Search for the cell housing the specified text and yield its [x, y] center coordinate. 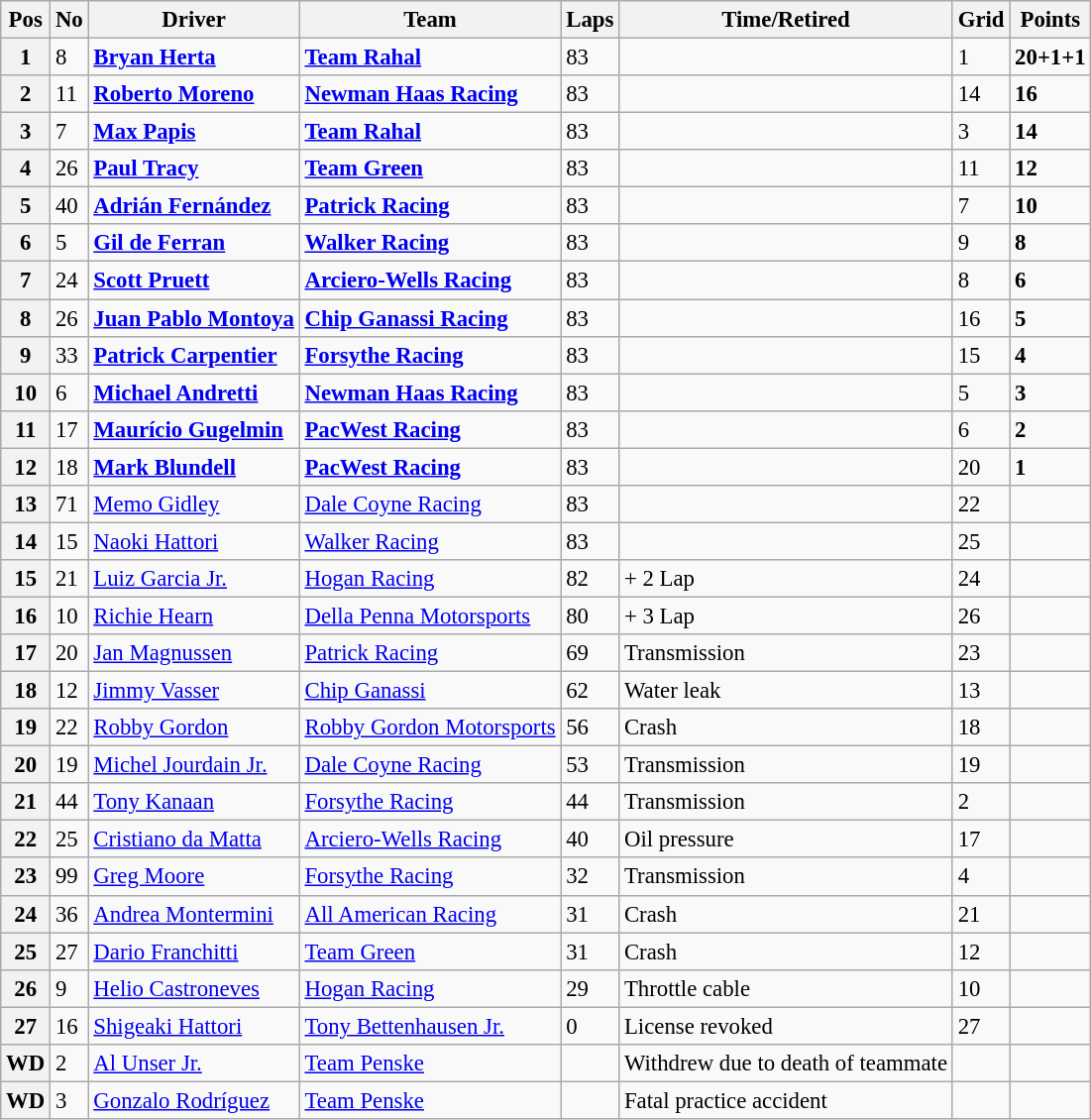
80 [591, 616]
Cristiano da Matta [194, 840]
20+1+1 [1050, 57]
Michael Andretti [194, 392]
Adrián Fernández [194, 206]
32 [591, 877]
Dario Franchitti [194, 952]
Laps [591, 20]
33 [69, 355]
71 [69, 504]
56 [591, 728]
Naoki Hattori [194, 541]
Shigeaki Hattori [194, 1026]
Mark Blundell [194, 467]
Gonzalo Rodríguez [194, 1100]
Chip Ganassi [430, 691]
Patrick Carpentier [194, 355]
Points [1050, 20]
53 [591, 765]
Chip Ganassi Racing [430, 318]
0 [591, 1026]
Grid [981, 20]
Team [430, 20]
82 [591, 579]
Fatal practice accident [787, 1100]
Withdrew due to death of teammate [787, 1064]
Maurício Gugelmin [194, 429]
Bryan Herta [194, 57]
No [69, 20]
Al Unser Jr. [194, 1064]
Juan Pablo Montoya [194, 318]
Michel Jourdain Jr. [194, 765]
Robby Gordon Motorsports [430, 728]
29 [591, 988]
Pos [26, 20]
Tony Kanaan [194, 802]
Jimmy Vasser [194, 691]
Memo Gidley [194, 504]
Oil pressure [787, 840]
Gil de Ferran [194, 243]
69 [591, 653]
Max Papis [194, 132]
Della Penna Motorsports [430, 616]
+ 2 Lap [787, 579]
Helio Castroneves [194, 988]
Luiz Garcia Jr. [194, 579]
Tony Bettenhausen Jr. [430, 1026]
Roberto Moreno [194, 94]
62 [591, 691]
Time/Retired [787, 20]
Robby Gordon [194, 728]
Paul Tracy [194, 168]
Andrea Montermini [194, 914]
Driver [194, 20]
Scott Pruett [194, 280]
Water leak [787, 691]
36 [69, 914]
License revoked [787, 1026]
Jan Magnussen [194, 653]
99 [69, 877]
Richie Hearn [194, 616]
Greg Moore [194, 877]
+ 3 Lap [787, 616]
Throttle cable [787, 988]
All American Racing [430, 914]
